Find where the given text appears and provide that cell's center as [X, Y] coordinate. 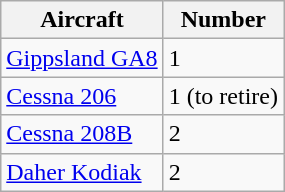
1 (to retire) [223, 96]
Gippsland GA8 [82, 58]
Daher Kodiak [82, 172]
Aircraft [82, 20]
Cessna 206 [82, 96]
Number [223, 20]
1 [223, 58]
Cessna 208B [82, 134]
